Output the [x, y] coordinate of the center of the cell containing the given text.  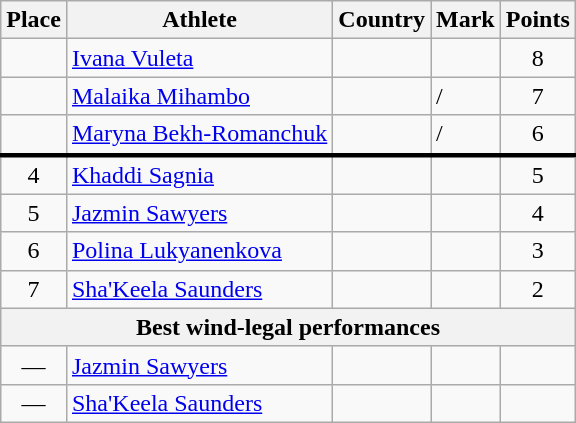
Best wind-legal performances [288, 327]
Athlete [199, 20]
3 [538, 251]
Ivana Vuleta [199, 58]
Polina Lukyanenkova [199, 251]
Malaika Mihambo [199, 96]
Country [382, 20]
Mark [466, 20]
2 [538, 289]
Place [34, 20]
Khaddi Sagnia [199, 174]
Points [538, 20]
8 [538, 58]
Maryna Bekh-Romanchuk [199, 135]
